Determine the [X, Y] coordinate at the center of the cell enclosing the given text.  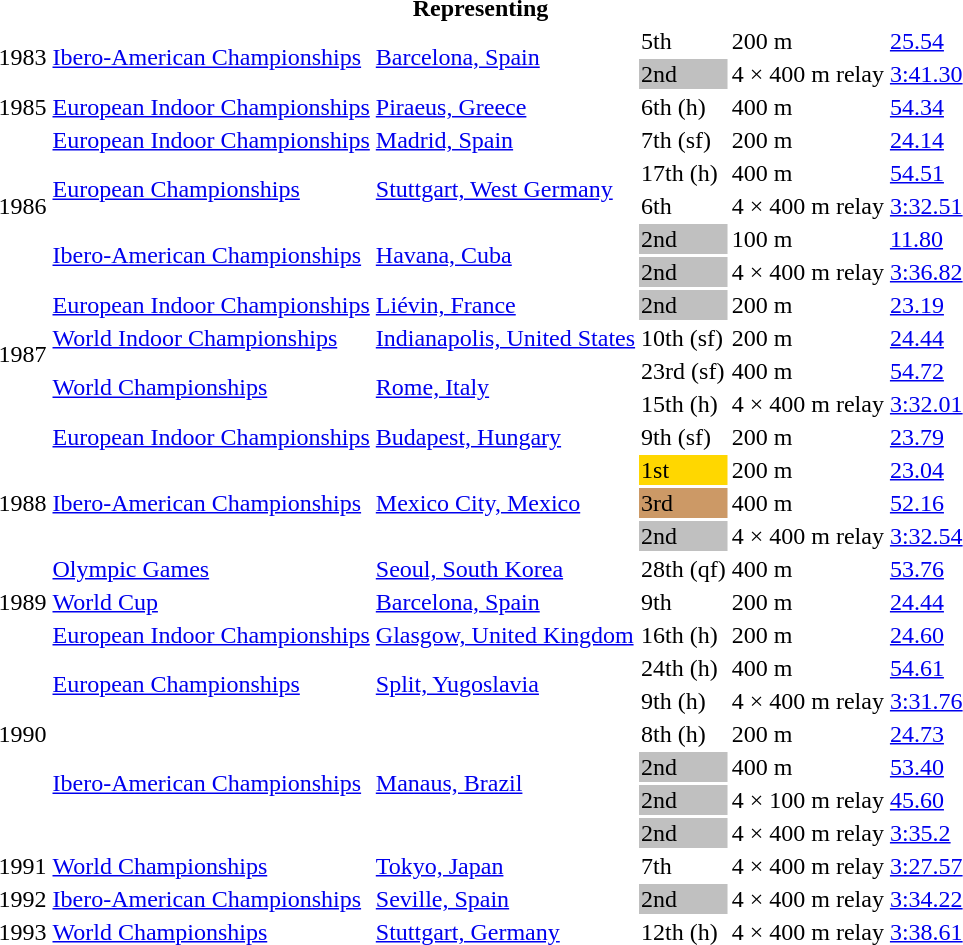
100 m [808, 239]
4 × 100 m relay [808, 800]
24th (h) [684, 668]
Glasgow, United Kingdom [505, 635]
7th [684, 866]
1st [684, 470]
Stuttgart, West Germany [505, 190]
Budapest, Hungary [505, 437]
World Indoor Championships [211, 338]
23rd (sf) [684, 371]
5th [684, 41]
Olympic Games [211, 569]
Mexico City, Mexico [505, 503]
15th (h) [684, 404]
Rome, Italy [505, 388]
8th (h) [684, 734]
9th (sf) [684, 437]
Havana, Cuba [505, 256]
Liévin, France [505, 305]
Split, Yugoslavia [505, 684]
6th [684, 206]
Tokyo, Japan [505, 866]
28th (qf) [684, 569]
Seoul, South Korea [505, 569]
9th (h) [684, 701]
Indianapolis, United States [505, 338]
10th (sf) [684, 338]
7th (sf) [684, 140]
Seville, Spain [505, 899]
16th (h) [684, 635]
3rd [684, 503]
Madrid, Spain [505, 140]
9th [684, 602]
World Cup [211, 602]
6th (h) [684, 107]
Manaus, Brazil [505, 784]
Piraeus, Greece [505, 107]
17th (h) [684, 173]
